Extract the [x, y] coordinate from the center of the cell holding the provided text.  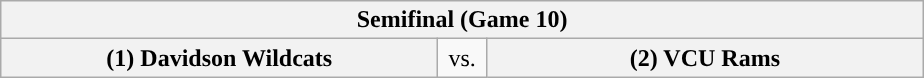
(1) Davidson Wildcats [220, 58]
Semifinal (Game 10) [462, 20]
vs. [462, 58]
(2) VCU Rams [704, 58]
